Return the [x, y] coordinate for the center point of the cell that contains the specified text.  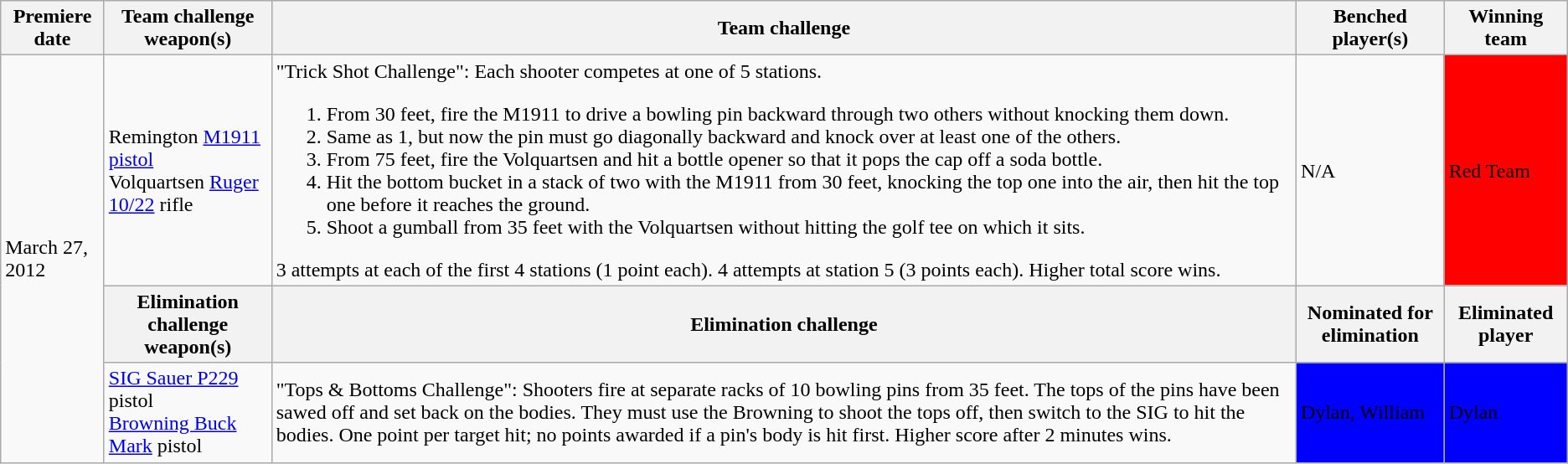
Eliminated player [1506, 324]
Team challenge weapon(s) [188, 28]
Elimination challenge weapon(s) [188, 324]
Nominated for elimination [1370, 324]
Dylan, William [1370, 412]
Remington M1911 pistolVolquartsen Ruger 10/22 rifle [188, 171]
N/A [1370, 171]
Team challenge [784, 28]
Premiere date [53, 28]
March 27, 2012 [53, 259]
Dylan [1506, 412]
Red Team [1506, 171]
Winning team [1506, 28]
Elimination challenge [784, 324]
SIG Sauer P229 pistolBrowning Buck Mark pistol [188, 412]
Benched player(s) [1370, 28]
